Scan for the cell matching the given text and deliver its [X, Y] coordinate at center. 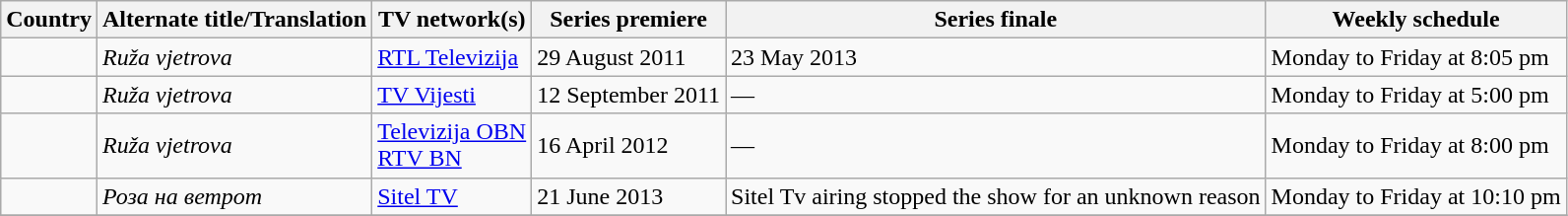
Sitel TV [452, 196]
21 June 2013 [628, 196]
12 September 2011 [628, 95]
Роза на ветрот [234, 196]
Alternate title/Translation [234, 20]
Series finale [997, 20]
Monday to Friday at 10:10 pm [1416, 196]
Televizija OBNRTV BN [452, 146]
Monday to Friday at 5:00 pm [1416, 95]
Weekly schedule [1416, 20]
29 August 2011 [628, 57]
TV Vijesti [452, 95]
Series premiere [628, 20]
Monday to Friday at 8:00 pm [1416, 146]
RTL Televizija [452, 57]
Sitel Tv airing stopped the show for an unknown reason [997, 196]
Monday to Friday at 8:05 pm [1416, 57]
TV network(s) [452, 20]
16 April 2012 [628, 146]
Country [49, 20]
23 May 2013 [997, 57]
